Capture the cell that displays the provided text and extract its [x, y] central coordinate. 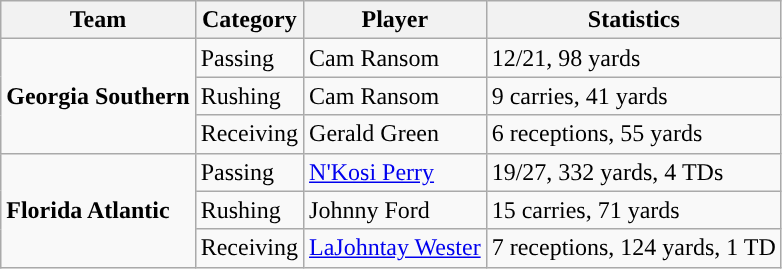
Gerald Green [396, 134]
6 receptions, 55 yards [634, 134]
12/21, 98 yards [634, 58]
Category [249, 20]
Player [396, 20]
LaJohntay Wester [396, 248]
7 receptions, 124 yards, 1 TD [634, 248]
N'Kosi Perry [396, 172]
Johnny Ford [396, 210]
Statistics [634, 20]
Georgia Southern [98, 96]
Florida Atlantic [98, 210]
9 carries, 41 yards [634, 96]
15 carries, 71 yards [634, 210]
Team [98, 20]
19/27, 332 yards, 4 TDs [634, 172]
